Scan for the cell matching the given text and deliver its [x, y] coordinate at center. 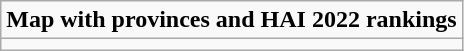
Map with provinces and HAI 2022 rankings [232, 20]
